Identify which cell holds the provided text, then report its [X, Y] central coordinate. 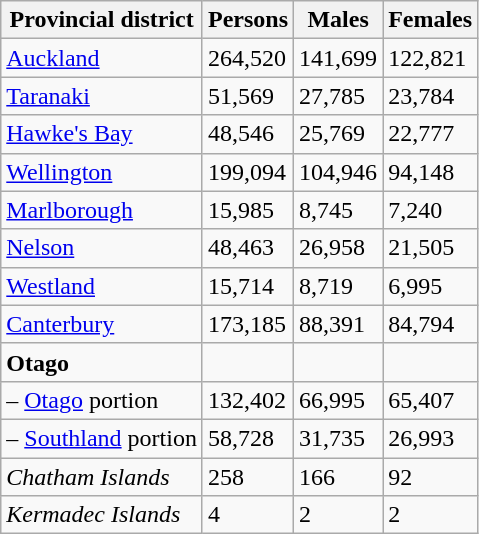
166 [338, 477]
7,240 [430, 210]
Nelson [102, 248]
27,785 [338, 96]
122,821 [430, 58]
25,769 [338, 134]
132,402 [248, 400]
26,993 [430, 438]
48,546 [248, 134]
Hawke's Bay [102, 134]
104,946 [338, 172]
– Otago portion [102, 400]
26,958 [338, 248]
31,735 [338, 438]
58,728 [248, 438]
94,148 [430, 172]
Females [430, 20]
Westland [102, 286]
8,719 [338, 286]
173,185 [248, 324]
Otago [102, 362]
6,995 [430, 286]
264,520 [248, 58]
Provincial district [102, 20]
Canterbury [102, 324]
48,463 [248, 248]
Auckland [102, 58]
Males [338, 20]
92 [430, 477]
141,699 [338, 58]
Marlborough [102, 210]
66,995 [338, 400]
23,784 [430, 96]
258 [248, 477]
15,985 [248, 210]
51,569 [248, 96]
4 [248, 515]
Chatham Islands [102, 477]
88,391 [338, 324]
199,094 [248, 172]
– Southland portion [102, 438]
Kermadec Islands [102, 515]
22,777 [430, 134]
Persons [248, 20]
Wellington [102, 172]
65,407 [430, 400]
15,714 [248, 286]
8,745 [338, 210]
21,505 [430, 248]
84,794 [430, 324]
Taranaki [102, 96]
